Output the (X, Y) coordinate of the center of the cell containing the given text.  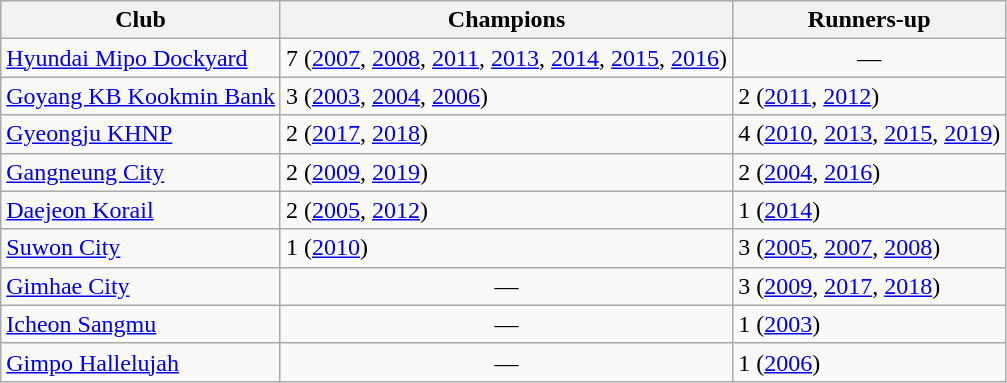
Club (141, 20)
Runners-up (870, 20)
3 (2009, 2017, 2018) (870, 286)
Hyundai Mipo Dockyard (141, 58)
Icheon Sangmu (141, 324)
Gimpo Hallelujah (141, 362)
1 (2014) (870, 210)
Champions (506, 20)
3 (2005, 2007, 2008) (870, 248)
Suwon City (141, 248)
Goyang KB Kookmin Bank (141, 96)
4 (2010, 2013, 2015, 2019) (870, 134)
1 (2006) (870, 362)
1 (2003) (870, 324)
2 (2004, 2016) (870, 172)
Daejeon Korail (141, 210)
7 (2007, 2008, 2011, 2013, 2014, 2015, 2016) (506, 58)
1 (2010) (506, 248)
Gimhae City (141, 286)
3 (2003, 2004, 2006) (506, 96)
Gangneung City (141, 172)
2 (2011, 2012) (870, 96)
Gyeongju KHNP (141, 134)
2 (2009, 2019) (506, 172)
2 (2005, 2012) (506, 210)
2 (2017, 2018) (506, 134)
